Detect which cell encompasses the target text, then output its (x, y) center coordinate. 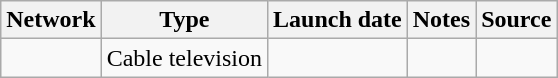
Notes (441, 20)
Launch date (337, 20)
Type (184, 20)
Cable television (184, 58)
Source (516, 20)
Network (51, 20)
